Locate the cell with the specified text and output its (X, Y) center coordinate. 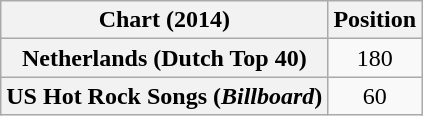
60 (375, 96)
Netherlands (Dutch Top 40) (164, 58)
180 (375, 58)
US Hot Rock Songs (Billboard) (164, 96)
Chart (2014) (164, 20)
Position (375, 20)
